Return [X, Y] of the center of cell containing provided text 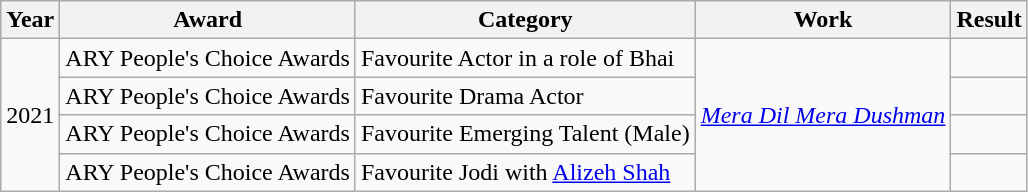
Mera Dil Mera Dushman [823, 115]
Year [30, 20]
Category [525, 20]
Favourite Actor in a role of Bhai [525, 58]
Favourite Jodi with Alizeh Shah [525, 172]
Work [823, 20]
Favourite Drama Actor [525, 96]
2021 [30, 115]
Result [989, 20]
Award [208, 20]
Favourite Emerging Talent (Male) [525, 134]
